Identify which cell holds the provided text, then report its (x, y) central coordinate. 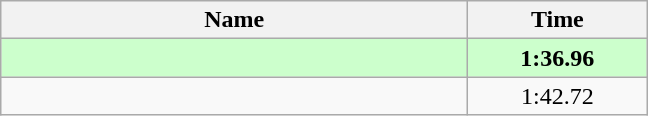
1:36.96 (558, 58)
1:42.72 (558, 96)
Name (234, 20)
Time (558, 20)
